Return [x, y] of the center of cell containing provided text 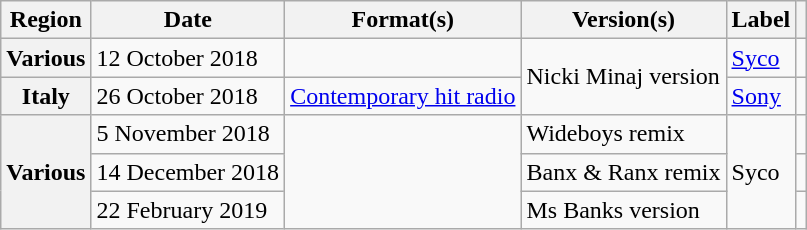
Region [46, 20]
Date [188, 20]
26 October 2018 [188, 96]
Nicki Minaj version [624, 77]
Banx & Ranx remix [624, 172]
Italy [46, 96]
Contemporary hit radio [403, 96]
Label [761, 20]
5 November 2018 [188, 134]
14 December 2018 [188, 172]
22 February 2019 [188, 210]
Format(s) [403, 20]
12 October 2018 [188, 58]
Ms Banks version [624, 210]
Wideboys remix [624, 134]
Version(s) [624, 20]
Sony [761, 96]
